Capture the cell that displays the provided text and extract its (x, y) central coordinate. 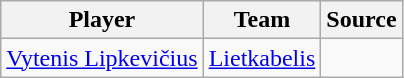
Lietkabelis (262, 58)
Player (102, 20)
Team (262, 20)
Vytenis Lipkevičius (102, 58)
Source (362, 20)
